Extract the [x, y] coordinate from the center of the cell holding the provided text.  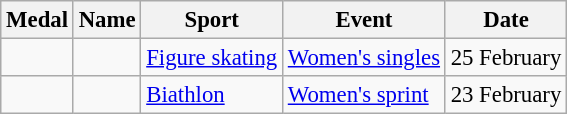
Name [107, 20]
25 February [506, 58]
Date [506, 20]
Women's singles [364, 58]
Women's sprint [364, 95]
23 February [506, 95]
Sport [212, 20]
Biathlon [212, 95]
Event [364, 20]
Figure skating [212, 58]
Medal [38, 20]
